Scan for the cell matching the given text and deliver its (x, y) coordinate at center. 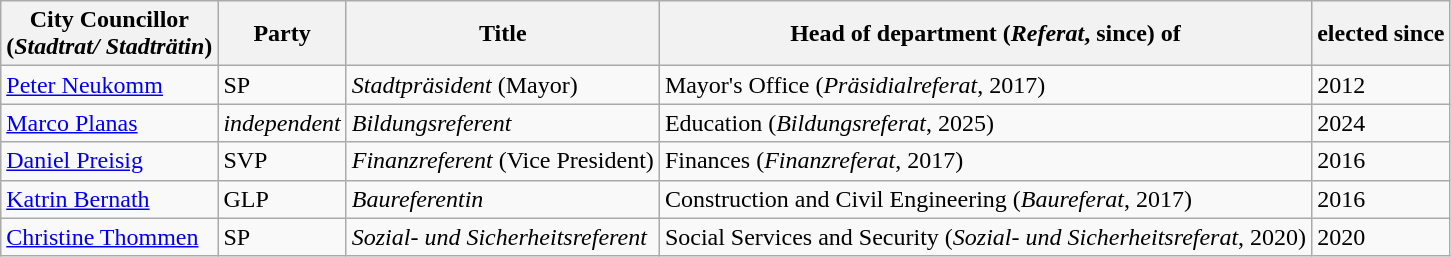
Social Services and Security (Sozial- und Sicherheitsreferat, 2020) (985, 237)
Title (502, 34)
independent (282, 123)
Finanzreferent (Vice President) (502, 161)
Marco Planas (110, 123)
Bildungsreferent (502, 123)
Peter Neukomm (110, 85)
Baureferentin (502, 199)
Christine Thommen (110, 237)
Mayor's Office (Präsidialreferat, 2017) (985, 85)
SVP (282, 161)
City Councillor(Stadtrat/ Stadträtin) (110, 34)
GLP (282, 199)
Finances (Finanzreferat, 2017) (985, 161)
Sozial- und Sicherheitsreferent (502, 237)
Daniel Preisig (110, 161)
2012 (1381, 85)
2024 (1381, 123)
2020 (1381, 237)
Katrin Bernath (110, 199)
elected since (1381, 34)
Construction and Civil Engineering (Baureferat, 2017) (985, 199)
Education (Bildungsreferat, 2025) (985, 123)
Party (282, 34)
Stadtpräsident (Mayor) (502, 85)
Head of department (Referat, since) of (985, 34)
